Provide the (X, Y) coordinate of the cell's center where the given text is located.  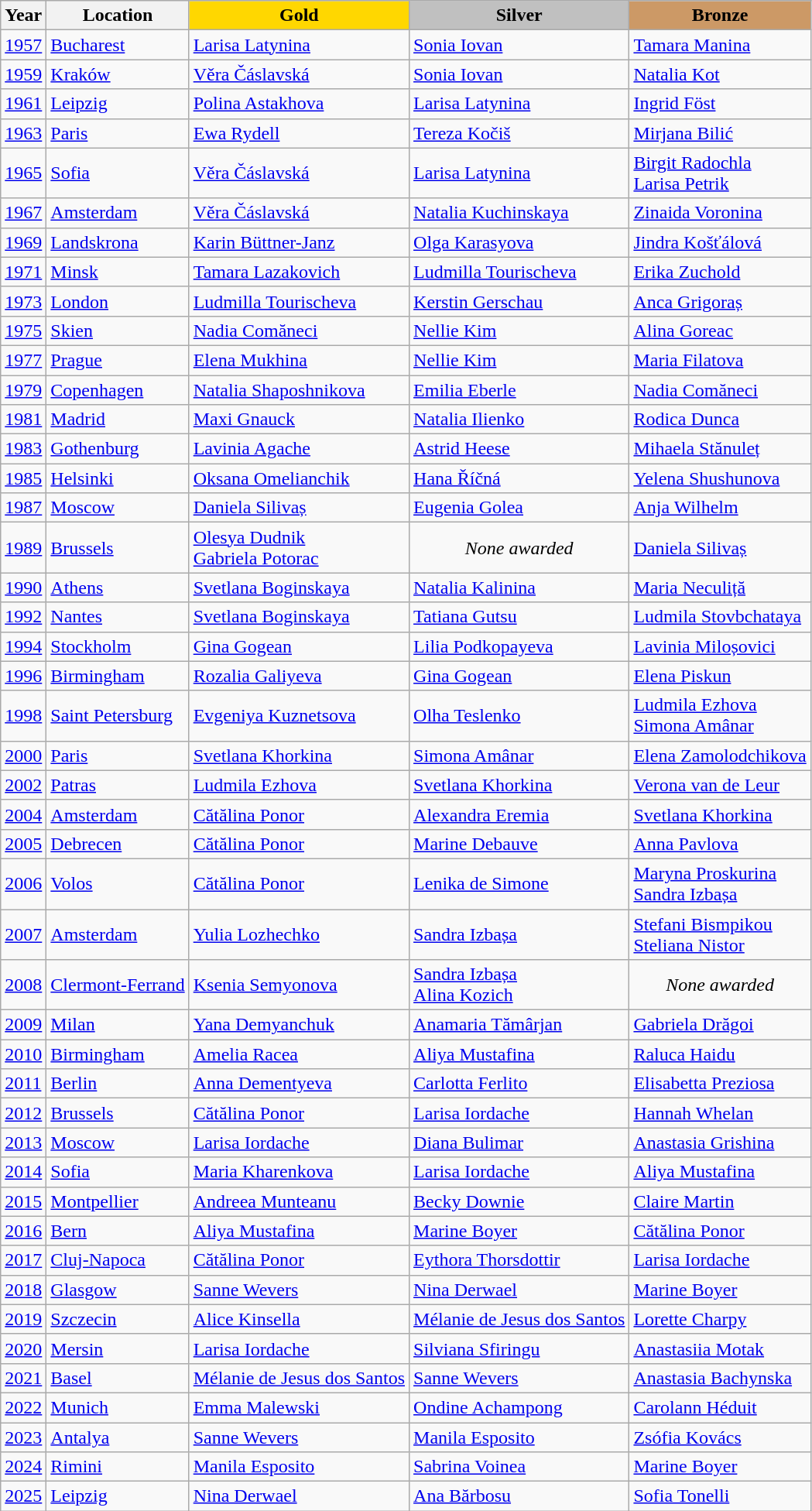
Landskrona (118, 242)
Year (23, 15)
Olga Karasyova (519, 242)
Olesya Dudnik Gabriela Potorac (299, 548)
1969 (23, 242)
Copenhagen (118, 389)
2013 (23, 1143)
Alexandra Eremia (519, 814)
Volos (118, 884)
Tereza Kočiš (519, 133)
Bern (118, 1231)
Natalia Shaposhnikova (299, 389)
Silviana Sfiringu (519, 1348)
Yelena Shushunova (720, 478)
1973 (23, 301)
Stefani Bismpikou Steliana Nistor (720, 934)
Maria Kharenkova (299, 1172)
1981 (23, 420)
Saint Petersburg (118, 715)
Sandra Izbașa (519, 934)
2009 (23, 1025)
Mihaela Stănuleț (720, 449)
1992 (23, 617)
Ingrid Föst (720, 104)
Eugenia Golea (519, 508)
Milan (118, 1025)
Alice Kinsella (299, 1319)
Emilia Eberle (519, 389)
Emma Malewski (299, 1407)
Amelia Racea (299, 1054)
1963 (23, 133)
Elena Mukhina (299, 360)
1957 (23, 45)
Basel (118, 1378)
2020 (23, 1348)
Silver (519, 15)
Elena Piskun (720, 676)
Ksenia Semyonova (299, 985)
1977 (23, 360)
Maryna Proskurina Sandra Izbașa (720, 884)
Anamaria Tămârjan (519, 1025)
1996 (23, 676)
2000 (23, 755)
Glasgow (118, 1290)
Maria Filatova (720, 360)
1985 (23, 478)
Oksana Omelianchik (299, 478)
Karin Büttner-Janz (299, 242)
2005 (23, 844)
1971 (23, 272)
2022 (23, 1407)
2024 (23, 1467)
Prague (118, 360)
Yulia Lozhechko (299, 934)
Rodica Dunca (720, 420)
1989 (23, 548)
Anastasia Grishina (720, 1143)
Nantes (118, 617)
Gold (299, 15)
Lavinia Agache (299, 449)
Mersin (118, 1348)
2006 (23, 884)
Evgeniya Kuznetsova (299, 715)
1979 (23, 389)
Skien (118, 331)
Patras (118, 785)
Natalia Kuchinskaya (519, 213)
2004 (23, 814)
Eythora Thorsdottir (519, 1260)
Diana Bulimar (519, 1143)
2002 (23, 785)
Minsk (118, 272)
Natalia Kot (720, 74)
2017 (23, 1260)
Montpellier (118, 1201)
2008 (23, 985)
Verona van de Leur (720, 785)
2023 (23, 1437)
2021 (23, 1378)
Ewa Rydell (299, 133)
Rimini (118, 1467)
Cluj-Napoca (118, 1260)
Hana Říčná (519, 478)
1959 (23, 74)
Simona Amânar (519, 755)
2025 (23, 1496)
Debrecen (118, 844)
Bronze (720, 15)
1998 (23, 715)
2011 (23, 1084)
1994 (23, 646)
Sabrina Voinea (519, 1467)
Anja Wilhelm (720, 508)
Tamara Lazakovich (299, 272)
Alina Goreac (720, 331)
Carlotta Ferlito (519, 1084)
Madrid (118, 420)
Location (118, 15)
Elisabetta Preziosa (720, 1084)
Ludmila Stovbchataya (720, 617)
Ondine Achampong (519, 1407)
1987 (23, 508)
Bucharest (118, 45)
Helsinki (118, 478)
Erika Zuchold (720, 272)
2014 (23, 1172)
Lenika de Simone (519, 884)
Becky Downie (519, 1201)
Athens (118, 588)
Antalya (118, 1437)
2010 (23, 1054)
Mirjana Bilić (720, 133)
2007 (23, 934)
Zinaida Voronina (720, 213)
Clermont-Ferrand (118, 985)
Anastasiia Motak (720, 1348)
Hannah Whelan (720, 1113)
Maria Neculiță (720, 588)
Tatiana Gutsu (519, 617)
Lorette Charpy (720, 1319)
Carolann Héduit (720, 1407)
Ana Bărbosu (519, 1496)
Anna Dementyeva (299, 1084)
London (118, 301)
Gabriela Drăgoi (720, 1025)
Claire Martin (720, 1201)
Kerstin Gerschau (519, 301)
2019 (23, 1319)
1965 (23, 173)
2012 (23, 1113)
Zsófia Kovács (720, 1437)
1975 (23, 331)
Anna Pavlova (720, 844)
Anastasia Bachynska (720, 1378)
Andreea Munteanu (299, 1201)
Szczecin (118, 1319)
Ludmila Ezhova Simona Amânar (720, 715)
Marine Debauve (519, 844)
Polina Astakhova (299, 104)
Natalia Kalinina (519, 588)
1983 (23, 449)
Jindra Košťálová (720, 242)
Sofia Tonelli (720, 1496)
1961 (23, 104)
Maxi Gnauck (299, 420)
Yana Demyanchuk (299, 1025)
Gothenburg (118, 449)
Munich (118, 1407)
Elena Zamolodchikova (720, 755)
Astrid Heese (519, 449)
2016 (23, 1231)
Birgit Radochla Larisa Petrik (720, 173)
2018 (23, 1290)
2015 (23, 1201)
Rozalia Galiyeva (299, 676)
1967 (23, 213)
1990 (23, 588)
Anca Grigoraș (720, 301)
Kraków (118, 74)
Berlin (118, 1084)
Raluca Haidu (720, 1054)
Lavinia Miloșovici (720, 646)
Olha Teslenko (519, 715)
Lilia Podkopayeva (519, 646)
Stockholm (118, 646)
Natalia Ilienko (519, 420)
Tamara Manina (720, 45)
Ludmila Ezhova (299, 785)
Sandra Izbașa Alina Kozich (519, 985)
